Identify which cell holds the provided text, then report its [x, y] central coordinate. 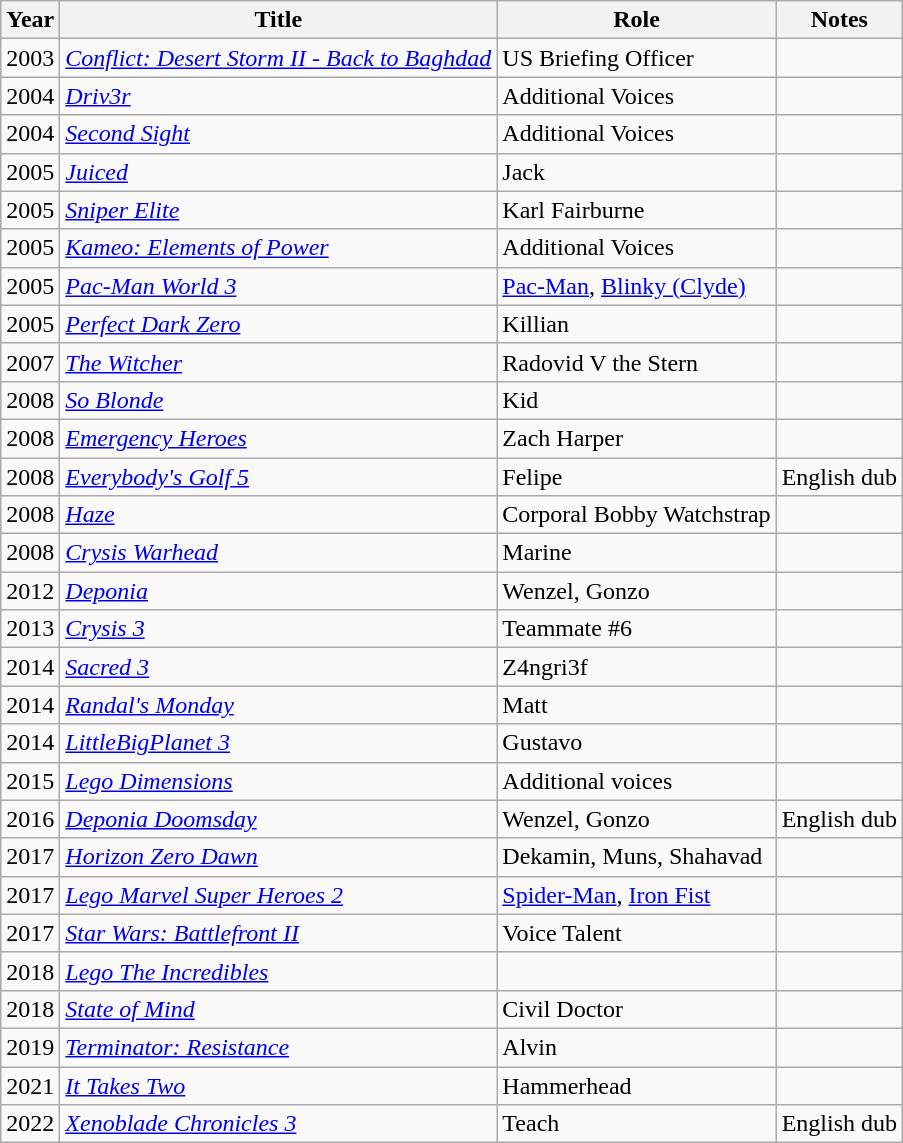
Star Wars: Battlefront II [278, 933]
Conflict: Desert Storm II - Back to Baghdad [278, 58]
Driv3r [278, 96]
Radovid V the Stern [636, 362]
Lego Dimensions [278, 781]
Horizon Zero Dawn [278, 857]
Civil Doctor [636, 1009]
Dekamin, Muns, Shahavad [636, 857]
Teammate #6 [636, 629]
2016 [30, 819]
Juiced [278, 172]
Terminator: Resistance [278, 1047]
Additional voices [636, 781]
Xenoblade Chronicles 3 [278, 1124]
2022 [30, 1124]
Crysis Warhead [278, 553]
US Briefing Officer [636, 58]
Role [636, 20]
Gustavo [636, 743]
Hammerhead [636, 1085]
State of Mind [278, 1009]
Kameo: Elements of Power [278, 248]
2012 [30, 591]
Title [278, 20]
Felipe [636, 477]
It Takes Two [278, 1085]
Deponia [278, 591]
Second Sight [278, 134]
The Witcher [278, 362]
Sacred 3 [278, 667]
LittleBigPlanet 3 [278, 743]
Pac-Man World 3 [278, 286]
Zach Harper [636, 438]
Marine [636, 553]
2019 [30, 1047]
2007 [30, 362]
Everybody's Golf 5 [278, 477]
Lego The Incredibles [278, 971]
Alvin [636, 1047]
2021 [30, 1085]
Randal's Monday [278, 705]
Jack [636, 172]
Voice Talent [636, 933]
Teach [636, 1124]
Lego Marvel Super Heroes 2 [278, 895]
Z4ngri3f [636, 667]
Corporal Bobby Watchstrap [636, 515]
Deponia Doomsday [278, 819]
Sniper Elite [278, 210]
2003 [30, 58]
Notes [839, 20]
Spider-Man, Iron Fist [636, 895]
2015 [30, 781]
So Blonde [278, 400]
Emergency Heroes [278, 438]
Year [30, 20]
Kid [636, 400]
Killian [636, 324]
Haze [278, 515]
Karl Fairburne [636, 210]
Pac-Man, Blinky (Clyde) [636, 286]
Perfect Dark Zero [278, 324]
Crysis 3 [278, 629]
2013 [30, 629]
Matt [636, 705]
